For the text-containing cell, return its midpoint in (x, y) coordinate format. 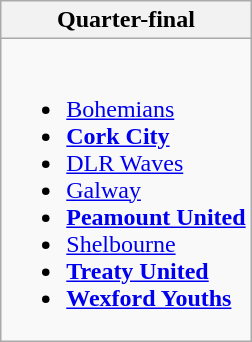
Quarter-final (126, 20)
BohemiansCork CityDLR WavesGalwayPeamount UnitedShelbourneTreaty UnitedWexford Youths (126, 190)
